Search for the cell housing the specified text and yield its [X, Y] center coordinate. 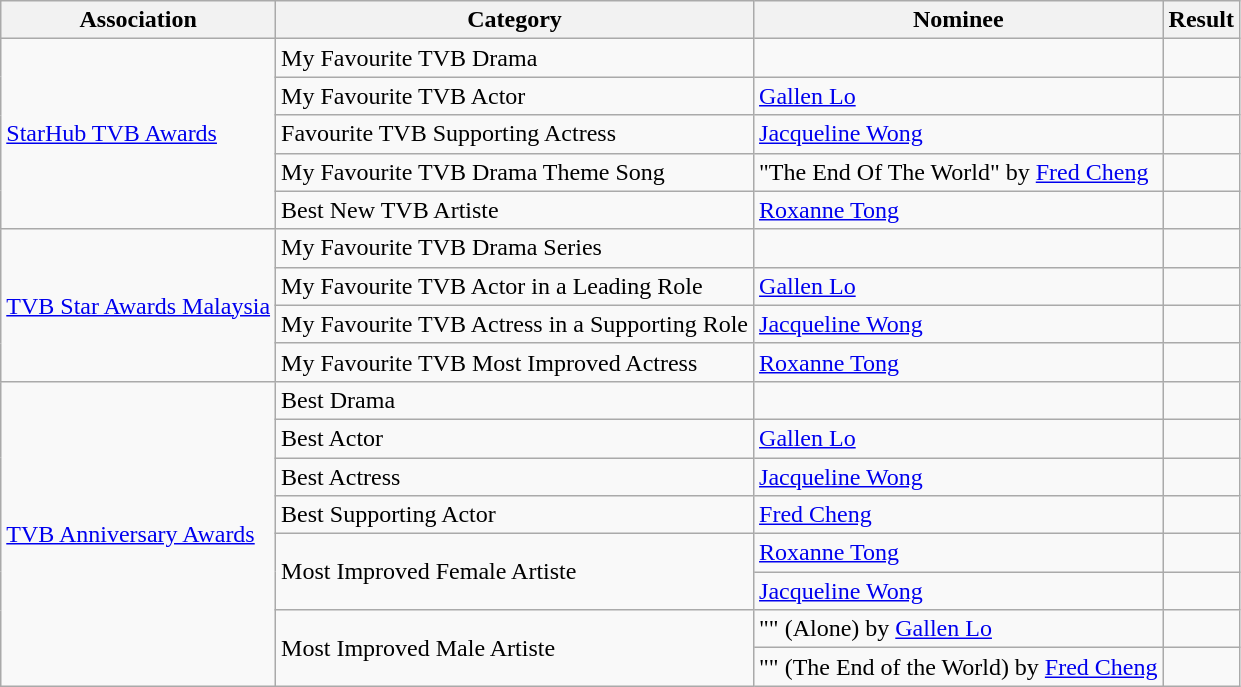
"" (The End of the World) by Fred Cheng [959, 667]
Association [138, 20]
Result [1201, 20]
Most Improved Male Artiste [515, 648]
Category [515, 20]
Fred Cheng [959, 515]
My Favourite TVB Most Improved Actress [515, 362]
Best Actress [515, 477]
My Favourite TVB Drama [515, 58]
TVB Star Awards Malaysia [138, 305]
Best Actor [515, 438]
Best Drama [515, 400]
My Favourite TVB Actor in a Leading Role [515, 286]
Best New TVB Artiste [515, 210]
My Favourite TVB Actress in a Supporting Role [515, 324]
Favourite TVB Supporting Actress [515, 134]
Most Improved Female Artiste [515, 572]
My Favourite TVB Drama Series [515, 248]
TVB Anniversary Awards [138, 533]
My Favourite TVB Actor [515, 96]
Nominee [959, 20]
StarHub TVB Awards [138, 134]
"The End Of The World" by Fred Cheng [959, 172]
My Favourite TVB Drama Theme Song [515, 172]
"" (Alone) by Gallen Lo [959, 629]
Best Supporting Actor [515, 515]
